For the text-containing cell, return its midpoint in (X, Y) coordinate format. 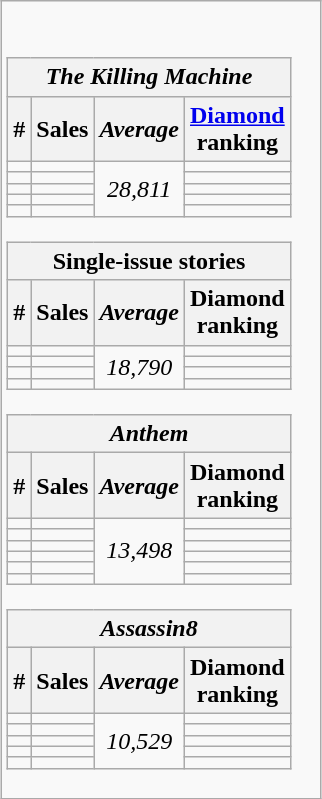
Assassin8 (149, 629)
The Killing Machine (149, 77)
13,498 (140, 551)
Anthem (149, 434)
28,811 (140, 188)
Single-issue stories (149, 261)
10,529 (140, 740)
18,790 (140, 367)
